For the text-containing cell, return its midpoint in (X, Y) coordinate format. 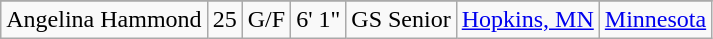
Hopkins, MN (528, 20)
6' 1" (318, 20)
Angelina Hammond (104, 20)
GS Senior (401, 20)
25 (224, 20)
G/F (266, 20)
Minnesota (655, 20)
